Find where the given text appears and provide that cell's center as (X, Y) coordinate. 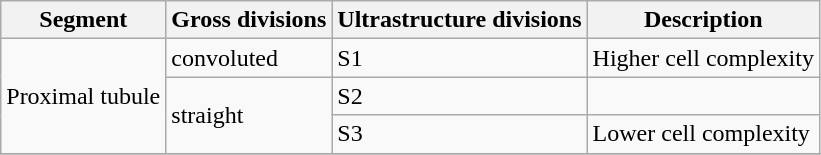
convoluted (249, 58)
S3 (460, 134)
Lower cell complexity (703, 134)
Higher cell complexity (703, 58)
S2 (460, 96)
Ultrastructure divisions (460, 20)
Gross divisions (249, 20)
S1 (460, 58)
Proximal tubule (84, 96)
straight (249, 115)
Segment (84, 20)
Description (703, 20)
